Find where the given text appears and provide that cell's center as [X, Y] coordinate. 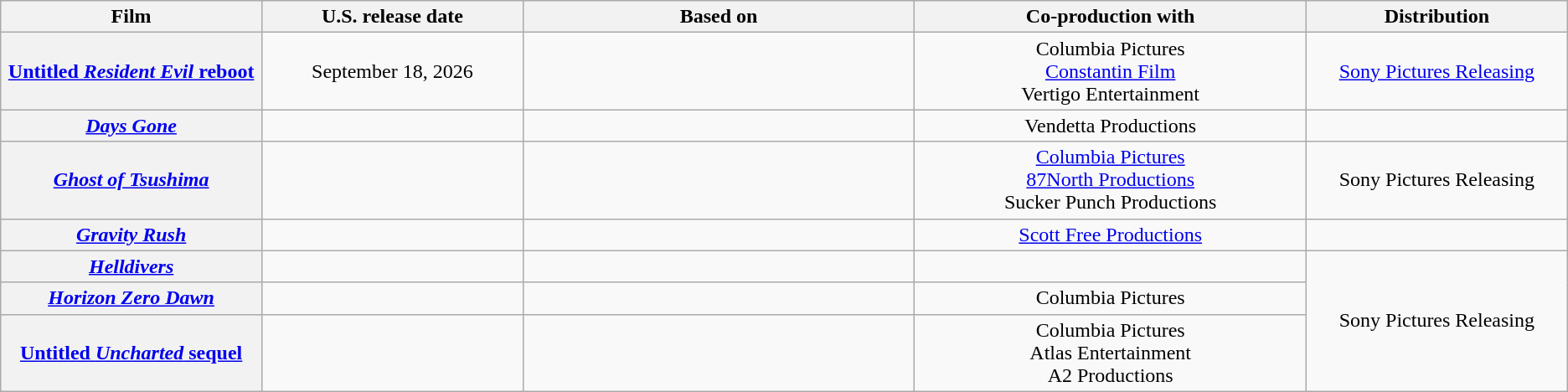
Ghost of Tsushima [132, 180]
Horizon Zero Dawn [132, 298]
September 18, 2026 [392, 71]
Columbia PicturesConstantin FilmVertigo Entertainment [1111, 71]
U.S. release date [392, 17]
Helldivers [132, 266]
Film [132, 17]
Days Gone [132, 126]
Vendetta Productions [1111, 126]
Scott Free Productions [1111, 235]
Columbia Pictures [1111, 298]
Untitled Resident Evil reboot [132, 71]
Co-production with [1111, 17]
Columbia PicturesAtlas EntertainmentA2 Productions [1111, 353]
Based on [719, 17]
Columbia Pictures87North ProductionsSucker Punch Productions [1111, 180]
Distribution [1436, 17]
Gravity Rush [132, 235]
Untitled Uncharted sequel [132, 353]
